Pinpoint the cell where the given text exists, returning its [x, y] midpoint coordinate. 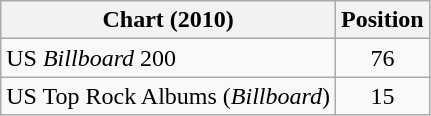
US Top Rock Albums (Billboard) [168, 96]
76 [383, 58]
US Billboard 200 [168, 58]
Chart (2010) [168, 20]
Position [383, 20]
15 [383, 96]
